From the cell containing the given text, extract its center point as (X, Y) coordinate. 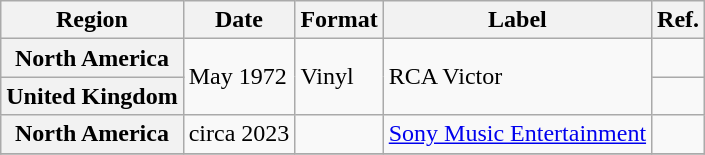
United Kingdom (92, 96)
Ref. (678, 20)
Sony Music Entertainment (517, 134)
Format (339, 20)
Date (239, 20)
circa 2023 (239, 134)
Region (92, 20)
RCA Victor (517, 77)
May 1972 (239, 77)
Label (517, 20)
Vinyl (339, 77)
